For the text-containing cell, return its midpoint in [X, Y] coordinate format. 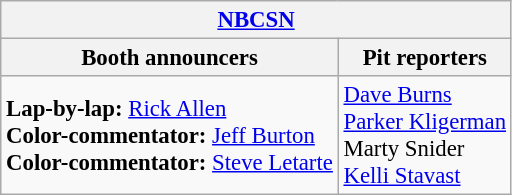
Lap-by-lap: Rick AllenColor-commentator: Jeff BurtonColor-commentator: Steve Letarte [170, 136]
Booth announcers [170, 58]
Pit reporters [424, 58]
Dave BurnsParker KligermanMarty SniderKelli Stavast [424, 136]
NBCSN [256, 20]
